Output the [X, Y] coordinate of the center of the cell containing the given text.  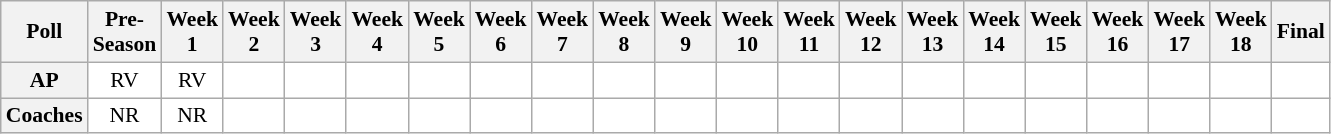
Week15 [1056, 32]
Pre-Season [125, 32]
Week10 [748, 32]
AP [44, 80]
Week3 [316, 32]
Week1 [192, 32]
Week16 [1118, 32]
Week6 [501, 32]
Week14 [994, 32]
Week9 [686, 32]
Week11 [809, 32]
Final [1301, 32]
Week5 [439, 32]
Poll [44, 32]
Week17 [1179, 32]
Week2 [254, 32]
Week13 [933, 32]
Week18 [1241, 32]
Coaches [44, 116]
Week7 [562, 32]
Week12 [871, 32]
Week4 [377, 32]
Week8 [624, 32]
